Capture the cell that displays the provided text and extract its [X, Y] central coordinate. 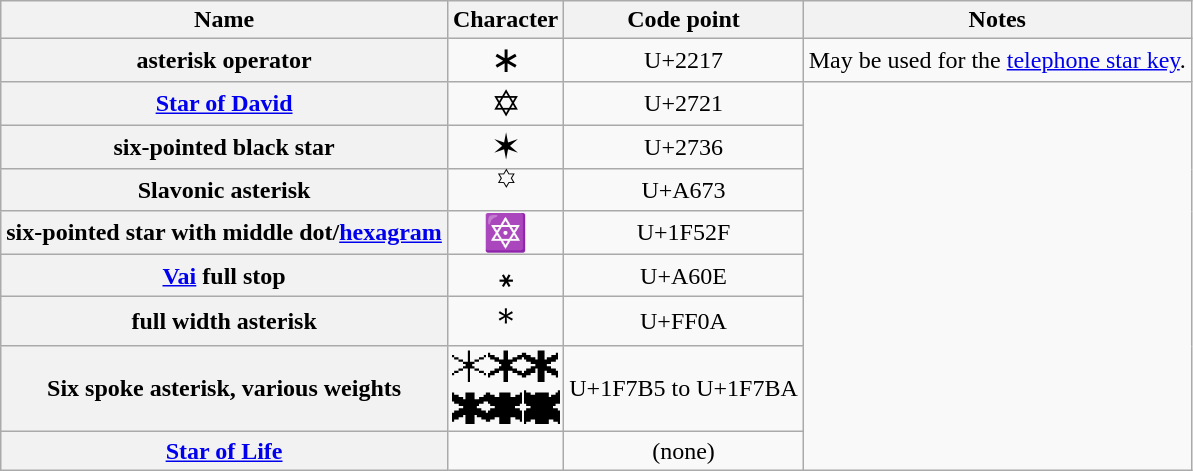
꙳ [505, 190]
U+2721 [684, 104]
꘎ [505, 276]
✡ [505, 104]
Code point [684, 20]
Vai full stop [224, 276]
(none) [684, 451]
six-pointed star with middle dot/hexagram [224, 233]
Character [505, 20]
∗ [505, 61]
U+FF0A [684, 322]
U+2736 [684, 148]
U+A60E [684, 276]
U+2217 [684, 61]
U+A673 [684, 190]
🔯 [505, 233]
✶ [505, 148]
＊ [505, 322]
U+1F52F [684, 233]
🞵🞶🞷🞸🞹🞺 [505, 389]
Slavonic asterisk [224, 190]
six-pointed black star [224, 148]
Star of Life [224, 451]
asterisk operator [224, 61]
Notes [997, 20]
May be used for the telephone star key. [997, 61]
Star of David [224, 104]
U+1F7B5 to U+1F7BA [684, 389]
Name [224, 20]
Six spoke asterisk, various weights [224, 389]
full width asterisk [224, 322]
